Detect which cell encompasses the target text, then output its [x, y] center coordinate. 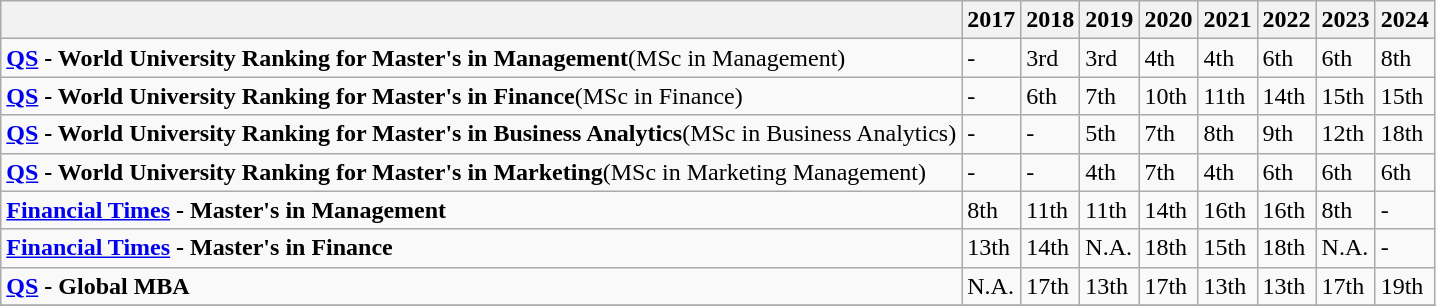
Financial Times - Master's in Management [482, 210]
2022 [1286, 20]
QS - World University Ranking for Master's in Management(MSc in Management) [482, 58]
19th [1404, 286]
QS - Global MBA [482, 286]
2023 [1346, 20]
2018 [1050, 20]
QS - World University Ranking for Master's in Finance(MSc in Finance) [482, 96]
5th [1110, 134]
2021 [1228, 20]
2017 [992, 20]
2020 [1168, 20]
2019 [1110, 20]
12th [1346, 134]
Financial Times - Master's in Finance [482, 248]
9th [1286, 134]
2024 [1404, 20]
QS - World University Ranking for Master's in Marketing(MSc in Marketing Management) [482, 172]
10th [1168, 96]
QS - World University Ranking for Master's in Business Analytics(MSc in Business Analytics) [482, 134]
